Pinpoint the cell where the given text exists, returning its [x, y] midpoint coordinate. 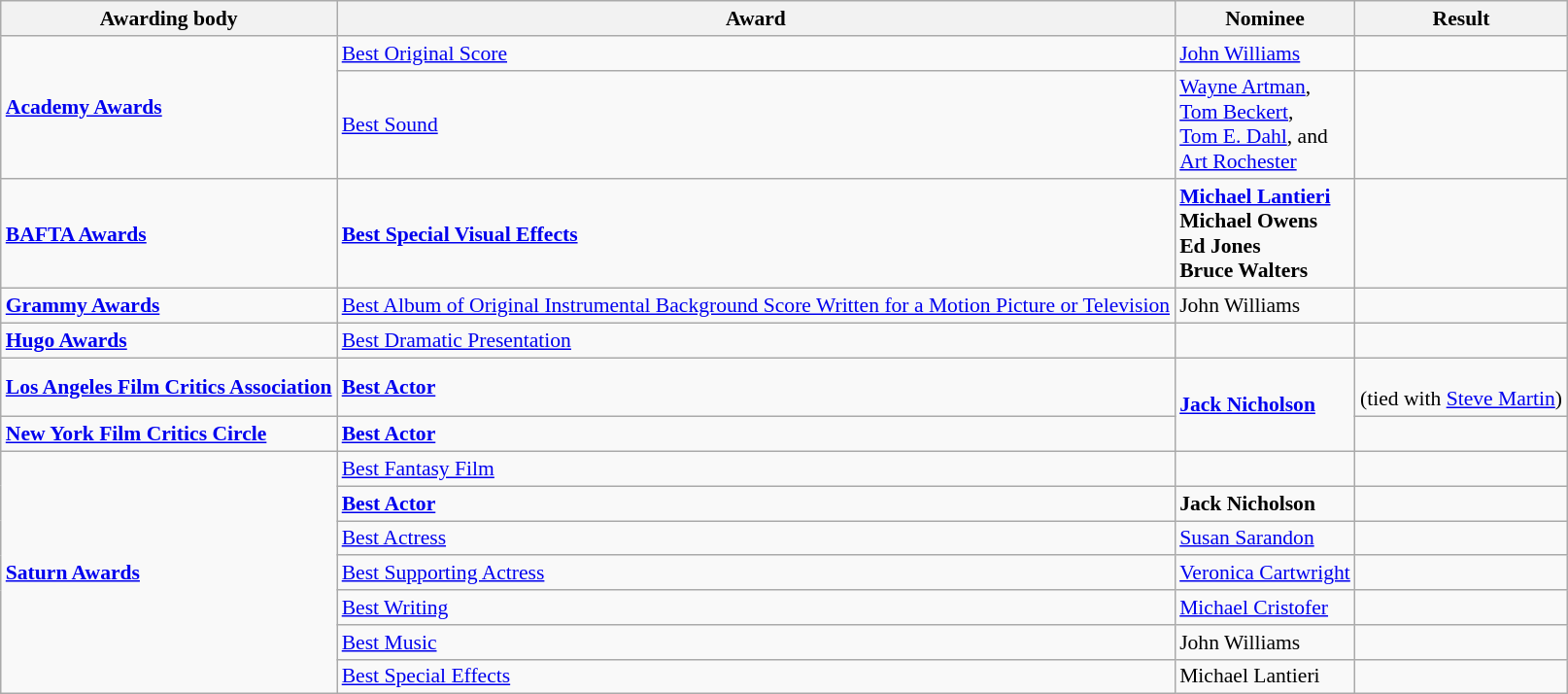
BAFTA Awards [169, 234]
Best Special Visual Effects [756, 234]
Nominee [1265, 18]
Grammy Awards [169, 306]
Awarding body [169, 18]
Hugo Awards [169, 340]
Result [1461, 18]
Best Actress [756, 538]
Michael Lantieri [1265, 677]
Best Music [756, 642]
Best Sound [756, 124]
Academy Awards [169, 108]
New York Film Critics Circle [169, 434]
Los Angeles Film Critics Association [169, 387]
Best Dramatic Presentation [756, 340]
Award [756, 18]
Michael Cristofer [1265, 607]
(tied with Steve Martin) [1461, 387]
Wayne Artman, Tom Beckert, Tom E. Dahl, and Art Rochester [1265, 124]
Veronica Cartwright [1265, 573]
Best Special Effects [756, 677]
Best Writing [756, 607]
Best Album of Original Instrumental Background Score Written for a Motion Picture or Television [756, 306]
Saturn Awards [169, 573]
Best Supporting Actress [756, 573]
Susan Sarandon [1265, 538]
Best Fantasy Film [756, 469]
Best Original Score [756, 53]
Michael LantieriMichael OwensEd JonesBruce Walters [1265, 234]
